Return [X, Y] of the center of cell containing provided text 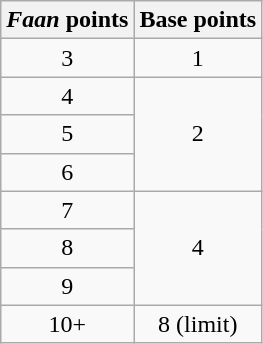
Faan points [68, 20]
Base points [198, 20]
9 [68, 286]
1 [198, 58]
8 (limit) [198, 324]
3 [68, 58]
8 [68, 248]
2 [198, 134]
6 [68, 172]
5 [68, 134]
7 [68, 210]
10+ [68, 324]
